Identify which cell holds the provided text, then report its [x, y] central coordinate. 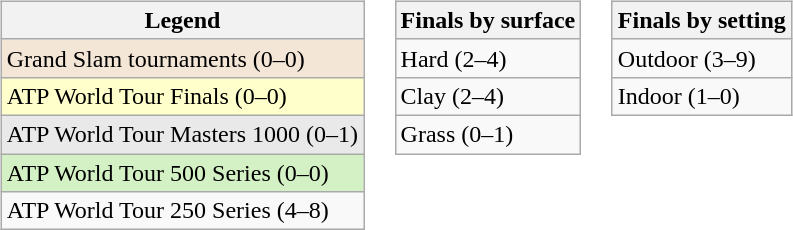
Legend [182, 20]
Hard (2–4) [488, 58]
ATP World Tour Finals (0–0) [182, 96]
Finals by setting [702, 20]
Indoor (1–0) [702, 96]
ATP World Tour 500 Series (0–0) [182, 173]
Outdoor (3–9) [702, 58]
Grass (0–1) [488, 134]
Clay (2–4) [488, 96]
ATP World Tour 250 Series (4–8) [182, 211]
Grand Slam tournaments (0–0) [182, 58]
ATP World Tour Masters 1000 (0–1) [182, 134]
Finals by surface [488, 20]
